Detect which cell encompasses the target text, then output its (X, Y) center coordinate. 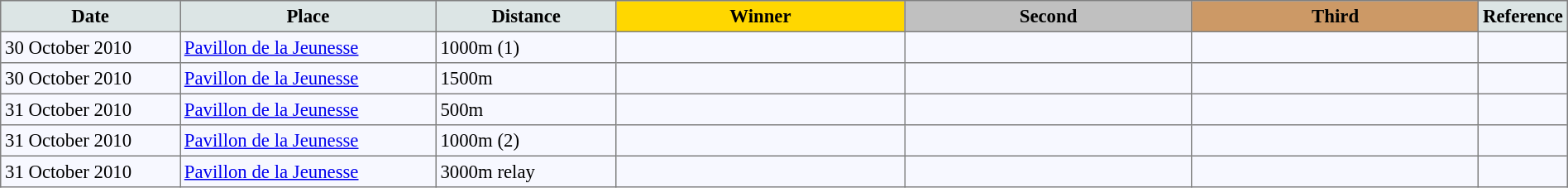
Second (1049, 17)
Reference (1523, 17)
500m (526, 109)
Place (308, 17)
1500m (526, 79)
Third (1335, 17)
1000m (1) (526, 47)
3000m relay (526, 171)
Winner (760, 17)
1000m (2) (526, 141)
Date (91, 17)
Distance (526, 17)
